Provide the (x, y) coordinate of the cell's center where the given text is located.  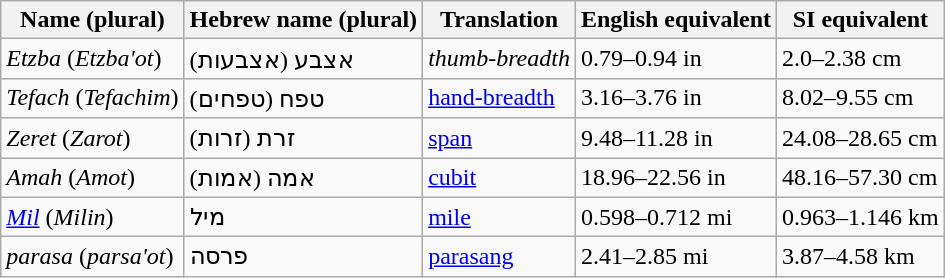
0.598–0.712 mi (676, 217)
מיל (304, 217)
Amah (Amot) (92, 178)
8.02–9.55 cm (861, 98)
פרסה (304, 257)
(זרת (זרות (304, 138)
Hebrew name (plural) (304, 20)
Zeret (Zarot) (92, 138)
3.16–3.76 in (676, 98)
parasa (parsa'ot) (92, 257)
0.963–1.146 km (861, 217)
Mil (Milin) (92, 217)
3.87–4.58 km (861, 257)
thumb-breadth (500, 59)
2.41–2.85 mi (676, 257)
Translation (500, 20)
Etzba (Etzba'ot) (92, 59)
cubit (500, 178)
SI equivalent (861, 20)
(טפח (טפחים (304, 98)
parasang (500, 257)
(אצבע (אצבעות (304, 59)
Tefach (Tefachim) (92, 98)
9.48–11.28 in (676, 138)
(אמה (אמות (304, 178)
0.79–0.94 in (676, 59)
Name (plural) (92, 20)
48.16–57.30 cm (861, 178)
24.08–28.65 cm (861, 138)
span (500, 138)
English equivalent (676, 20)
mile (500, 217)
2.0–2.38 cm (861, 59)
hand-breadth (500, 98)
18.96–22.56 in (676, 178)
